Return [X, Y] of the center of cell containing provided text 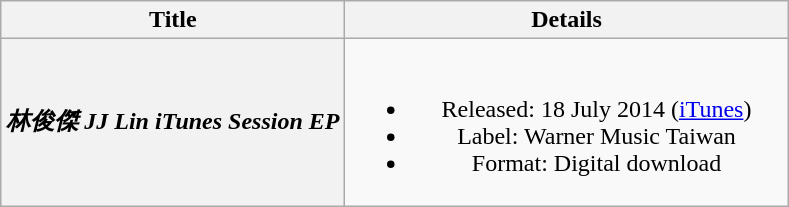
Details [566, 20]
Released: 18 July 2014 (iTunes)Label: Warner Music TaiwanFormat: Digital download [566, 122]
Title [173, 20]
林俊傑 JJ Lin iTunes Session EP [173, 122]
